Output the (X, Y) coordinate of the center of the cell containing the given text.  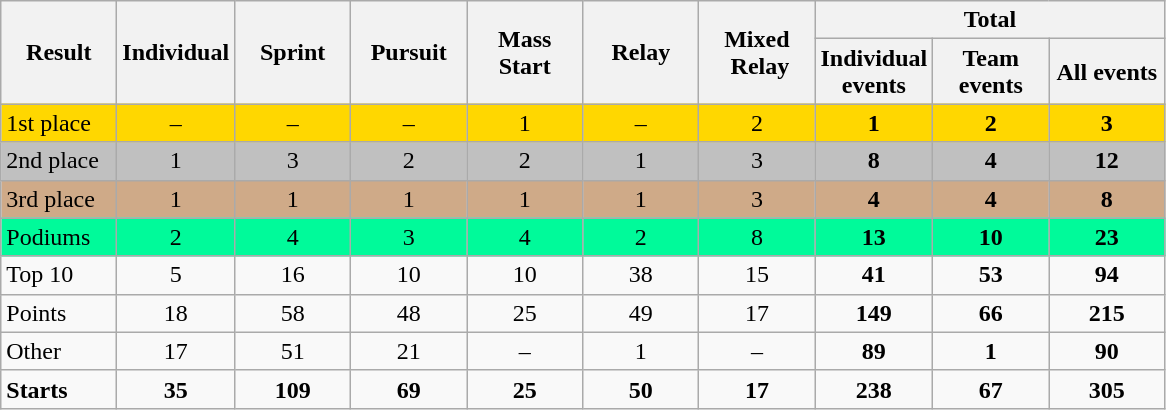
Points (59, 313)
109 (293, 389)
1st place (59, 123)
Individual events (874, 72)
67 (991, 389)
18 (176, 313)
Podiums (59, 237)
38 (641, 275)
3rd place (59, 199)
50 (641, 389)
16 (293, 275)
15 (757, 275)
Team events (991, 72)
Relay (641, 52)
Top 10 (59, 275)
Result (59, 52)
89 (874, 351)
Mixed Relay (757, 52)
21 (409, 351)
69 (409, 389)
Sprint (293, 52)
58 (293, 313)
305 (1107, 389)
48 (409, 313)
Individual (176, 52)
23 (1107, 237)
Mass Start (525, 52)
53 (991, 275)
Other (59, 351)
Total (990, 20)
90 (1107, 351)
Starts (59, 389)
66 (991, 313)
5 (176, 275)
215 (1107, 313)
238 (874, 389)
94 (1107, 275)
All events (1107, 72)
149 (874, 313)
12 (1107, 161)
35 (176, 389)
41 (874, 275)
49 (641, 313)
2nd place (59, 161)
13 (874, 237)
Pursuit (409, 52)
51 (293, 351)
